Provide the [X, Y] coordinate of the cell's center where the given text is located.  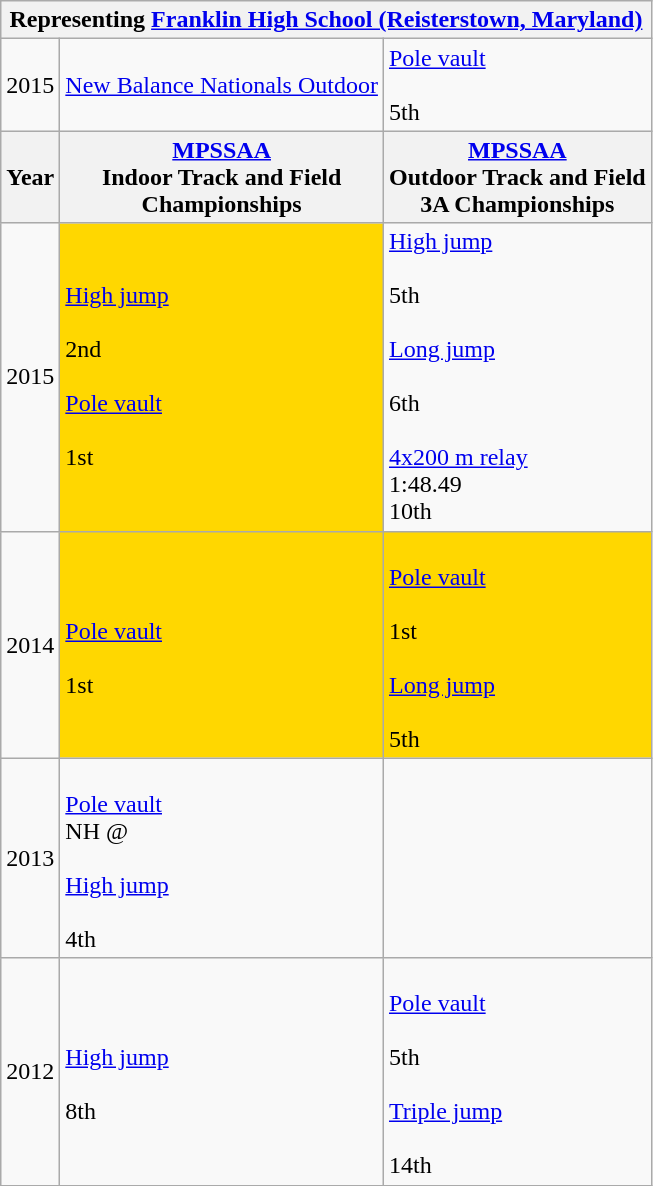
Pole vaultNH @ High jump4th [222, 858]
High jump5th Long jump6th 4x200 m relay1:48.4910th [517, 377]
Pole vault5th Triple jump14th [517, 1072]
2012 [30, 1072]
MPSSAAIndoor Track and FieldChampionships [222, 177]
2013 [30, 858]
Pole vault 5th [517, 85]
Pole vault1st [222, 644]
High jump2nd Pole vault1st [222, 377]
2014 [30, 644]
MPSSAAOutdoor Track and Field3A Championships [517, 177]
New Balance Nationals Outdoor [222, 85]
High jump8th [222, 1072]
Pole vault1st Long jump5th [517, 644]
Representing Franklin High School (Reisterstown, Maryland) [326, 20]
Year [30, 177]
